Locate the cell with the specified text and output its (x, y) center coordinate. 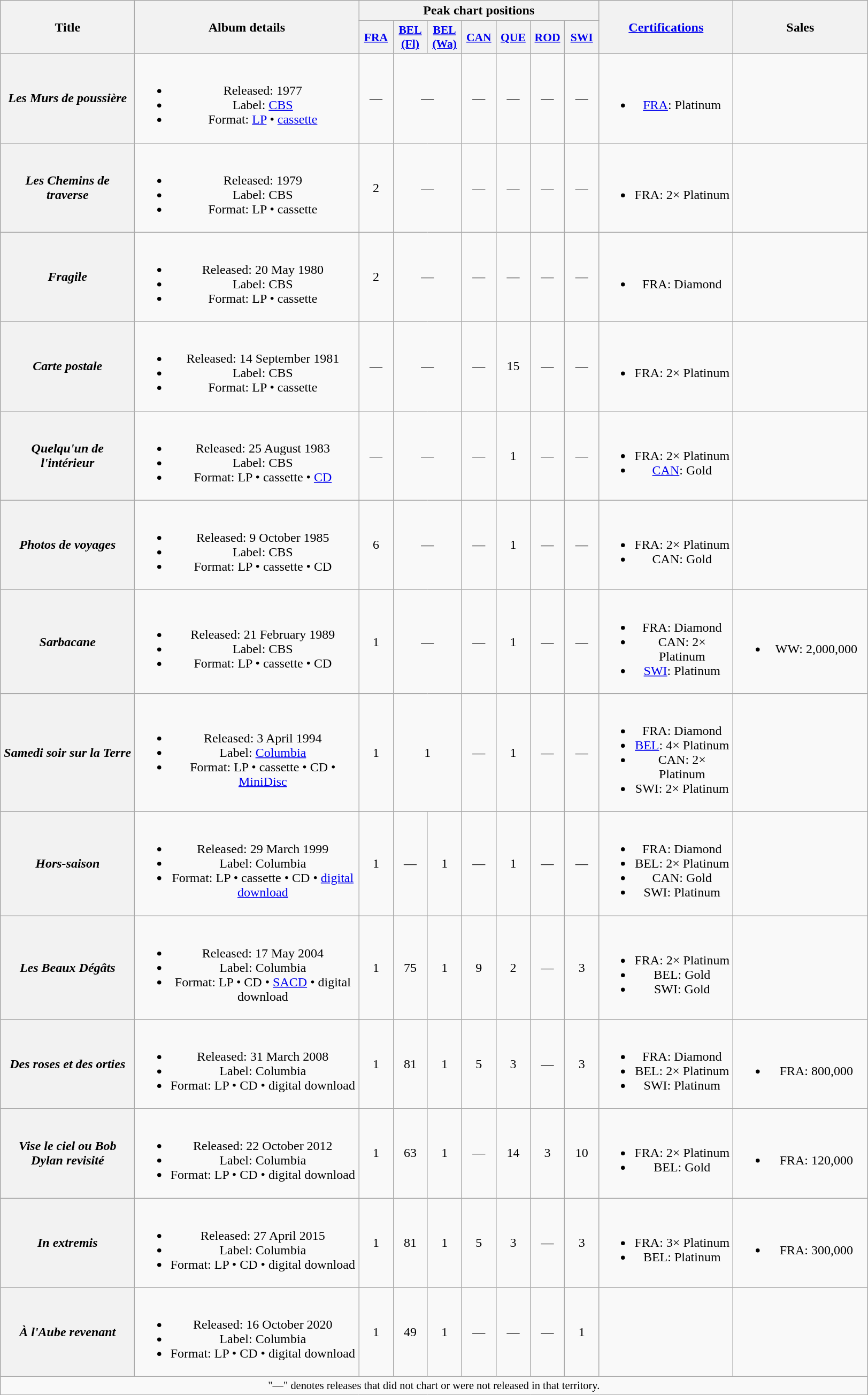
Les Beaux Dégâts (67, 968)
FRA: DiamondCAN: 2× PlatinumSWI: Platinum (666, 641)
15 (513, 366)
Released: 20 May 1980Label: CBSFormat: LP • cassette (247, 277)
Sarbacane (67, 641)
Released: 9 October 1985Label: CBSFormat: LP • cassette • CD (247, 545)
QUE (513, 37)
Vise le ciel ou Bob Dylan revisité (67, 1153)
FRA: 2× PlatinumBEL: Gold (666, 1153)
Released: 22 October 2012Label: ColumbiaFormat: LP • CD • digital download (247, 1153)
Carte postale (67, 366)
Samedi soir sur la Terre (67, 752)
Released: 29 March 1999Label: ColumbiaFormat: LP • cassette • CD • digital download (247, 863)
Released: 1979Label: CBSFormat: LP • cassette (247, 187)
FRA: 300,000 (800, 1243)
Released: 25 August 1983Label: CBSFormat: LP • cassette • CD (247, 456)
Peak chart positions (479, 11)
63 (410, 1153)
75 (410, 968)
À l'Aube revenant (67, 1332)
10 (582, 1153)
9 (479, 968)
BEL(Wa) (444, 37)
Released: 21 February 1989Label: CBSFormat: LP • cassette • CD (247, 641)
FRA: Diamond (666, 277)
Les Chemins de traverse (67, 187)
Released: 16 October 2020Label: ColumbiaFormat: LP • CD • digital download (247, 1332)
SWI (582, 37)
FRA: 3× PlatinumBEL: Platinum (666, 1243)
49 (410, 1332)
Hors-saison (67, 863)
Photos de voyages (67, 545)
WW: 2,000,000 (800, 641)
FRA: DiamondBEL: 4× PlatinumCAN: 2× PlatinumSWI: 2× Platinum (666, 752)
"—" denotes releases that did not chart or were not released in that territory. (434, 1386)
FRA: DiamondBEL: 2× PlatinumCAN: GoldSWI: Platinum (666, 863)
Released: 27 April 2015Label: ColumbiaFormat: LP • CD • digital download (247, 1243)
Fragile (67, 277)
Released: 31 March 2008Label: ColumbiaFormat: LP • CD • digital download (247, 1064)
6 (376, 545)
Sales (800, 27)
Quelqu'un de l'intérieur (67, 456)
Les Murs de poussière (67, 98)
14 (513, 1153)
FRA: DiamondBEL: 2× PlatinumSWI: Platinum (666, 1064)
BEL(Fl) (410, 37)
FRA: 120,000 (800, 1153)
Released: 17 May 2004Label: ColumbiaFormat: LP • CD • SACD • digital download (247, 968)
Released: 3 April 1994Label: ColumbiaFormat: LP • cassette • CD • MiniDisc (247, 752)
FRA: 800,000 (800, 1064)
Certifications (666, 27)
FRA (376, 37)
ROD (548, 37)
FRA: 2× PlatinumBEL: GoldSWI: Gold (666, 968)
FRA: Platinum (666, 98)
Title (67, 27)
Des roses et des orties (67, 1064)
Released: 1977Label: CBSFormat: LP • cassette (247, 98)
CAN (479, 37)
Released: 14 September 1981Label: CBSFormat: LP • cassette (247, 366)
In extremis (67, 1243)
Album details (247, 27)
